Identify which cell holds the provided text, then report its [X, Y] central coordinate. 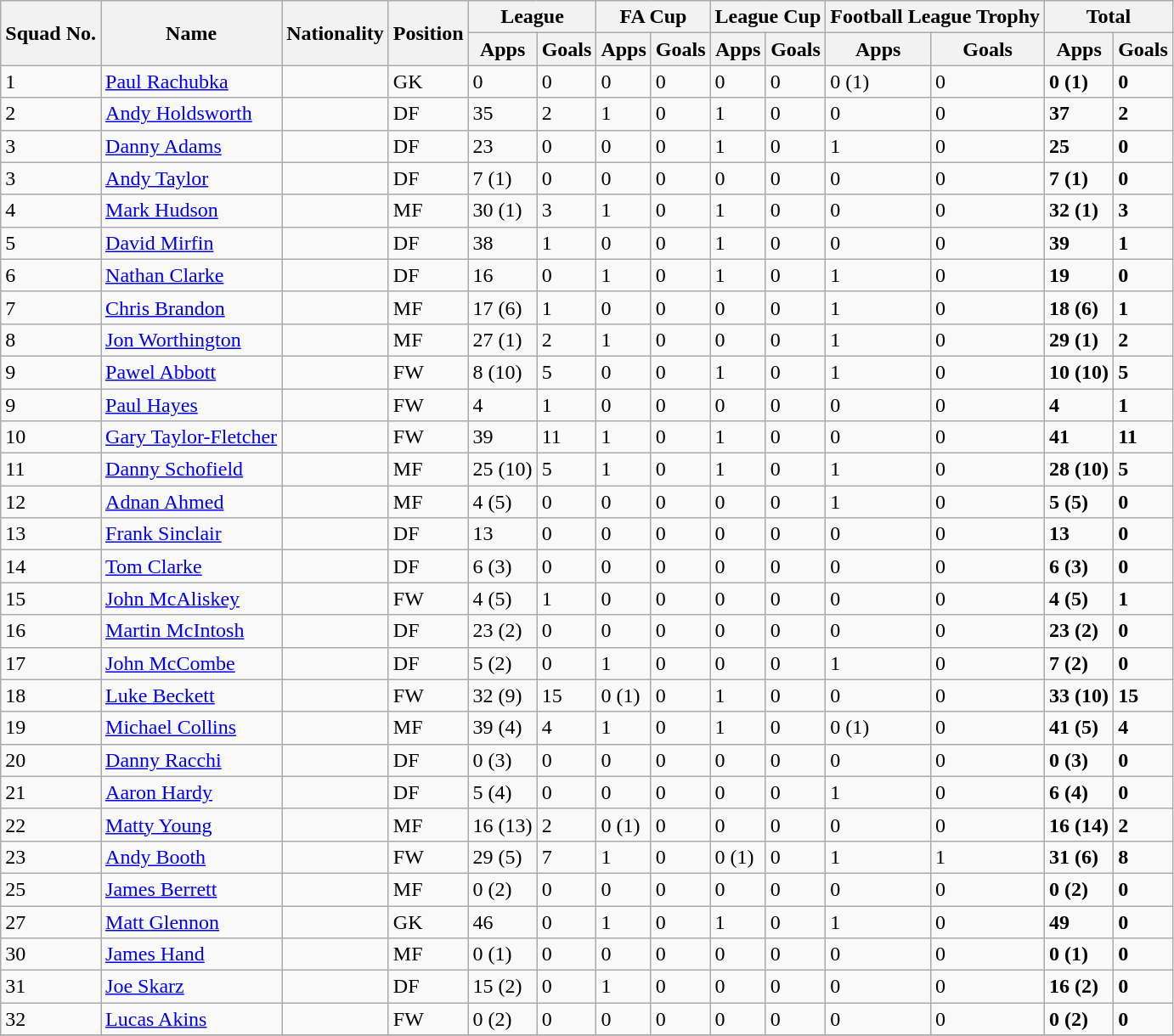
32 (1) [1079, 211]
Danny Adams [192, 146]
Frank Sinclair [192, 534]
Andy Booth [192, 857]
5 (5) [1079, 502]
17 [51, 663]
28 (10) [1079, 470]
Andy Holdsworth [192, 114]
6 (4) [1079, 792]
Paul Hayes [192, 405]
29 (5) [503, 857]
Chris Brandon [192, 307]
James Berrett [192, 889]
Name [192, 33]
John McAliskey [192, 599]
39 (4) [503, 728]
Matt Glennon [192, 921]
35 [503, 114]
Adnan Ahmed [192, 502]
16 (2) [1079, 987]
7 (2) [1079, 663]
29 (1) [1079, 340]
38 [503, 243]
33 (10) [1079, 695]
Jon Worthington [192, 340]
Andy Taylor [192, 178]
Squad No. [51, 33]
32 [51, 1019]
8 (10) [503, 372]
Gary Taylor-Fletcher [192, 437]
14 [51, 566]
Joe Skarz [192, 987]
10 [51, 437]
18 [51, 695]
Paul Rachubka [192, 82]
Danny Racchi [192, 760]
Total [1109, 17]
22 [51, 825]
Danny Schofield [192, 470]
Mark Hudson [192, 211]
Michael Collins [192, 728]
32 (9) [503, 695]
27 (1) [503, 340]
Football League Trophy [935, 17]
37 [1079, 114]
16 (14) [1079, 825]
Matty Young [192, 825]
FA Cup [653, 17]
Aaron Hardy [192, 792]
Nathan Clarke [192, 275]
David Mirfin [192, 243]
30 (1) [503, 211]
31 [51, 987]
Nationality [336, 33]
Pawel Abbott [192, 372]
41 [1079, 437]
Tom Clarke [192, 566]
49 [1079, 921]
6 [51, 275]
12 [51, 502]
21 [51, 792]
31 (6) [1079, 857]
5 (2) [503, 663]
Luke Beckett [192, 695]
15 (2) [503, 987]
25 (10) [503, 470]
17 (6) [503, 307]
Lucas Akins [192, 1019]
18 (6) [1079, 307]
27 [51, 921]
16 (13) [503, 825]
46 [503, 921]
30 [51, 954]
5 (4) [503, 792]
League [532, 17]
James Hand [192, 954]
10 (10) [1079, 372]
Position [428, 33]
41 (5) [1079, 728]
20 [51, 760]
Martin McIntosh [192, 631]
John McCombe [192, 663]
League Cup [768, 17]
